Pinpoint the cell where the given text exists, returning its (x, y) midpoint coordinate. 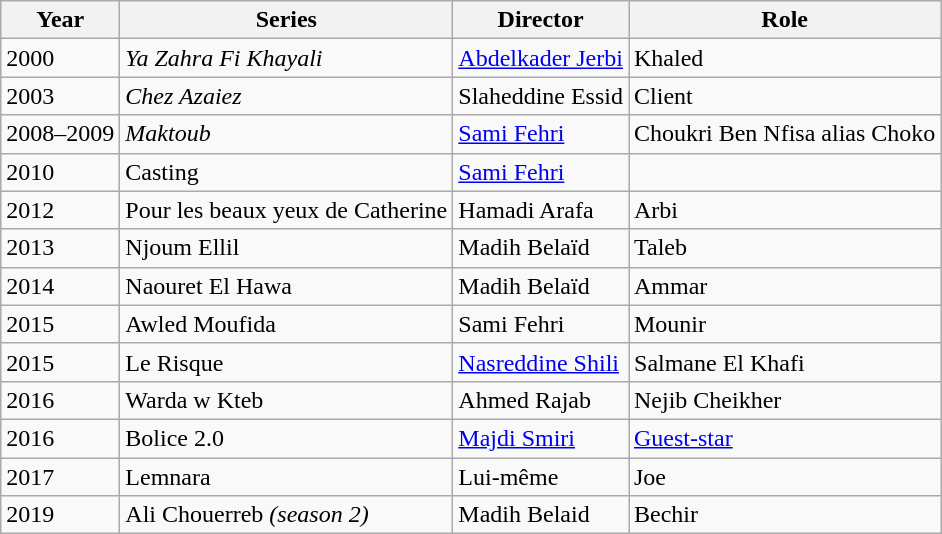
Ali Chouerreb (season 2) (286, 515)
Lui-même (541, 477)
Joe (784, 477)
Awled Moufida (286, 324)
Slaheddine Essid (541, 96)
Bechir (784, 515)
Chez Azaiez (286, 96)
Le Risque (286, 362)
Director (541, 20)
2010 (60, 172)
2017 (60, 477)
Series (286, 20)
Nejib Cheikher (784, 400)
Warda w Kteb (286, 400)
2013 (60, 248)
Abdelkader Jerbi (541, 58)
Bolice 2.0 (286, 438)
Njoum Ellil (286, 248)
Khaled (784, 58)
2014 (60, 286)
Majdi Smiri (541, 438)
Naouret El Hawa (286, 286)
Client (784, 96)
2000 (60, 58)
Ya Zahra Fi Khayali (286, 58)
Madih Belaid (541, 515)
2012 (60, 210)
Ahmed Rajab (541, 400)
Lemnara (286, 477)
Hamadi Arafa (541, 210)
Casting (286, 172)
Choukri Ben Nfisa alias Choko (784, 134)
2019 (60, 515)
Year (60, 20)
Taleb (784, 248)
Mounir (784, 324)
Arbi (784, 210)
Maktoub (286, 134)
Role (784, 20)
Guest-star (784, 438)
Salmane El Khafi (784, 362)
2008–2009 (60, 134)
Pour les beaux yeux de Catherine (286, 210)
Nasreddine Shili (541, 362)
2003 (60, 96)
Ammar (784, 286)
